Determine the (X, Y) coordinate at the center of the cell enclosing the given text.  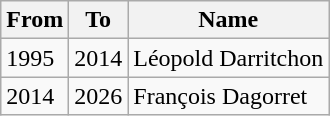
1995 (35, 58)
To (98, 20)
2026 (98, 96)
Name (228, 20)
Léopold Darritchon (228, 58)
From (35, 20)
François Dagorret (228, 96)
